Return the (x, y) coordinate for the center point of the cell that contains the specified text.  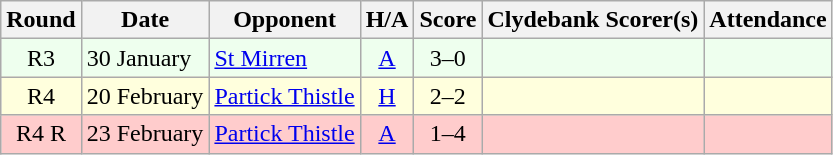
R4 (41, 96)
3–0 (448, 58)
2–2 (448, 96)
R3 (41, 58)
Clydebank Scorer(s) (593, 20)
Date (145, 20)
H/A (387, 20)
Opponent (284, 20)
H (387, 96)
Attendance (768, 20)
30 January (145, 58)
St Mirren (284, 58)
23 February (145, 134)
Round (41, 20)
Score (448, 20)
20 February (145, 96)
R4 R (41, 134)
1–4 (448, 134)
